Identify which cell holds the provided text, then report its (x, y) central coordinate. 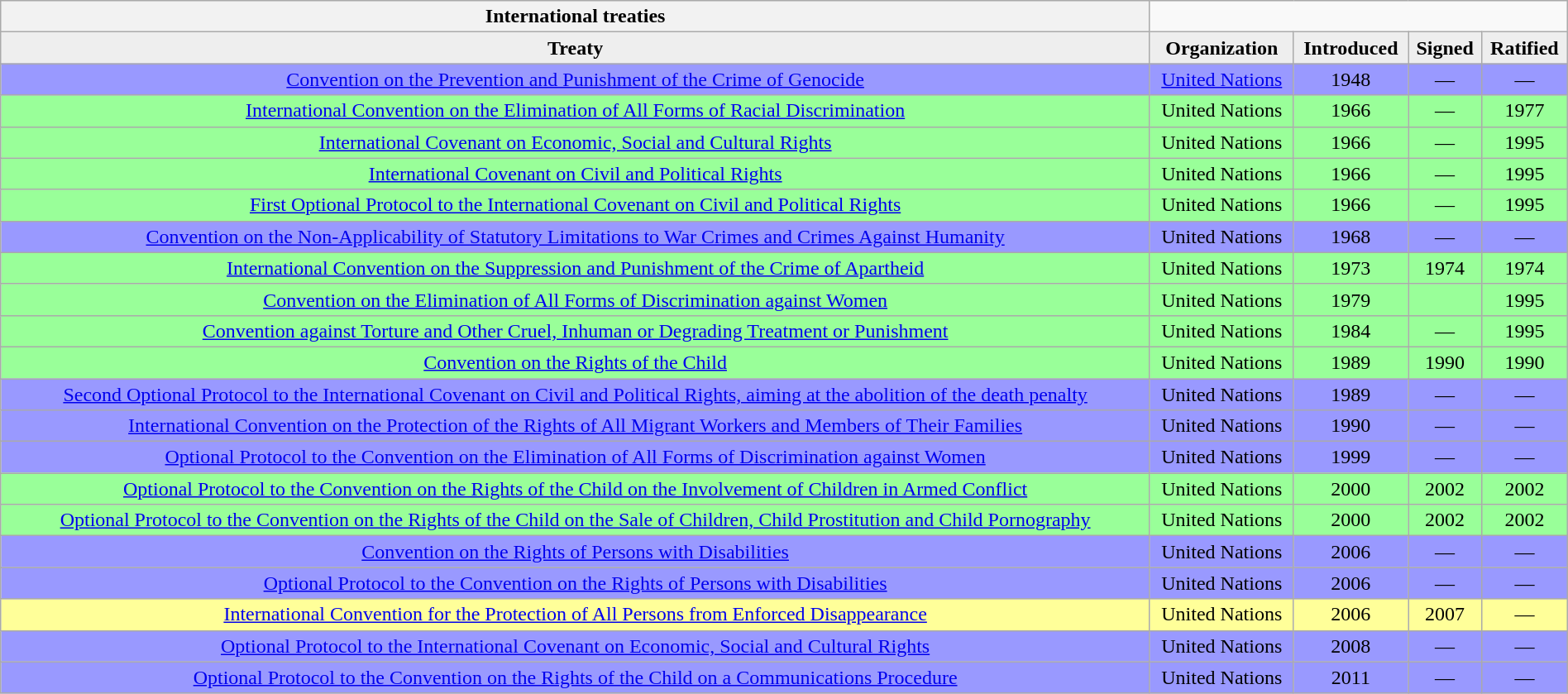
International Convention on the Suppression and Punishment of the Crime of Apartheid (576, 268)
Organization (1221, 48)
International Covenant on Economic, Social and Cultural Rights (576, 142)
1984 (1351, 331)
International Convention on the Protection of the Rights of All Migrant Workers and Members of Their Families (576, 426)
Convention on the Rights of Persons with Disabilities (576, 552)
Optional Protocol to the Convention on the Elimination of All Forms of Discrimination against Women (576, 457)
Ratified (1525, 48)
1948 (1351, 79)
Optional Protocol to the Convention on the Rights of the Child on the Sale of Children, Child Prostitution and Child Pornography (576, 520)
First Optional Protocol to the International Covenant on Civil and Political Rights (576, 205)
Optional Protocol to the International Covenant on Economic, Social and Cultural Rights (576, 646)
Convention on the Elimination of All Forms of Discrimination against Women (576, 299)
Signed (1446, 48)
1973 (1351, 268)
1979 (1351, 299)
Second Optional Protocol to the International Covenant on Civil and Political Rights, aiming at the abolition of the death penalty (576, 395)
1977 (1525, 111)
Convention against Torture and Other Cruel, Inhuman or Degrading Treatment or Punishment (576, 331)
Optional Protocol to the Convention on the Rights of Persons with Disabilities (576, 583)
Treaty (576, 48)
Introduced (1351, 48)
Optional Protocol to the Convention on the Rights of the Child on the Involvement of Children in Armed Conflict (576, 489)
2007 (1446, 615)
2011 (1351, 677)
2008 (1351, 646)
International Convention on the Elimination of All Forms of Racial Discrimination (576, 111)
1968 (1351, 237)
International treaties (576, 17)
Convention on the Rights of the Child (576, 362)
Optional Protocol to the Convention on the Rights of the Child on a Communications Procedure (576, 677)
International Convention for the Protection of All Persons from Enforced Disappearance (576, 615)
International Covenant on Civil and Political Rights (576, 174)
Convention on the Prevention and Punishment of the Crime of Genocide (576, 79)
Convention on the Non-Applicability of Statutory Limitations to War Crimes and Crimes Against Humanity (576, 237)
1999 (1351, 457)
